Scan for the cell matching the given text and deliver its (x, y) coordinate at center. 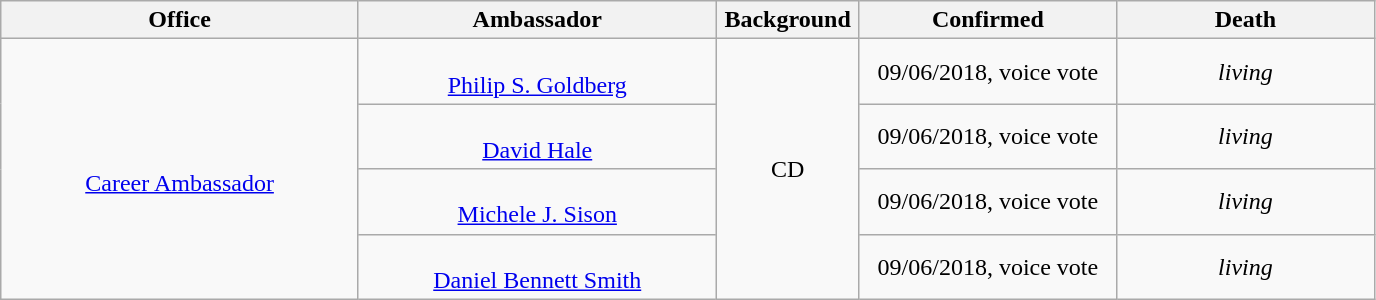
Philip S. Goldberg (537, 72)
Background (788, 20)
Ambassador (537, 20)
Confirmed (988, 20)
Career Ambassador (180, 169)
David Hale (537, 136)
Daniel Bennett Smith (537, 266)
Death (1246, 20)
Michele J. Sison (537, 202)
Office (180, 20)
CD (788, 169)
